Output the [X, Y] coordinate of the center of the cell containing the given text.  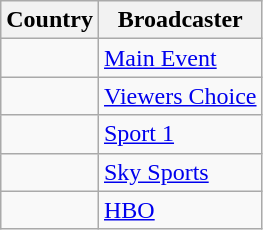
Viewers Choice [180, 96]
Broadcaster [180, 20]
Main Event [180, 58]
Sky Sports [180, 172]
HBO [180, 210]
Sport 1 [180, 134]
Country [50, 20]
